Provide the [x, y] coordinate of the cell's center where the given text is located.  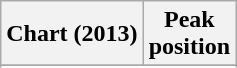
Peakposition [189, 34]
Chart (2013) [72, 34]
